Output the [X, Y] coordinate of the center of the cell containing the given text.  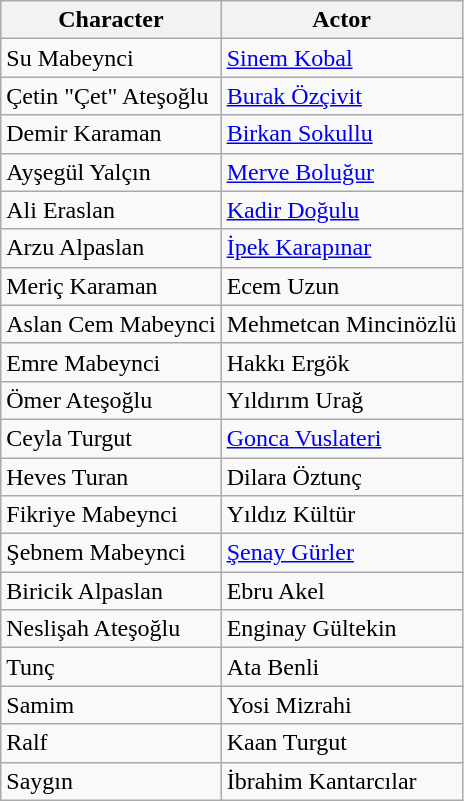
Ömer Ateşoğlu [111, 400]
Ecem Uzun [342, 286]
Actor [342, 20]
Samim [111, 705]
Neslişah Ateşoğlu [111, 629]
Kadir Doğulu [342, 210]
Ayşegül Yalçın [111, 172]
Tunç [111, 667]
Dilara Öztunç [342, 477]
Enginay Gültekin [342, 629]
Heves Turan [111, 477]
Kaan Turgut [342, 743]
Character [111, 20]
Şenay Gürler [342, 553]
Saygın [111, 781]
İbrahim Kantarcılar [342, 781]
Ceyla Turgut [111, 438]
Ata Benli [342, 667]
Yıldırım Urağ [342, 400]
Çetin "Çet" Ateşoğlu [111, 96]
Yosi Mizrahi [342, 705]
Ralf [111, 743]
Birkan Sokullu [342, 134]
Şebnem Mabeynci [111, 553]
Emre Mabeynci [111, 362]
Hakkı Ergök [342, 362]
Ali Eraslan [111, 210]
Sinem Kobal [342, 58]
Burak Özçivit [342, 96]
Ebru Akel [342, 591]
Yıldız Kültür [342, 515]
Arzu Alpaslan [111, 248]
Biricik Alpaslan [111, 591]
İpek Karapınar [342, 248]
Gonca Vuslateri [342, 438]
Meriç Karaman [111, 286]
Merve Boluğur [342, 172]
Mehmetcan Mincinözlü [342, 324]
Demir Karaman [111, 134]
Fikriye Mabeynci [111, 515]
Aslan Cem Mabeynci [111, 324]
Su Mabeynci [111, 58]
